Return the [X, Y] coordinate for the center point of the cell that contains the specified text.  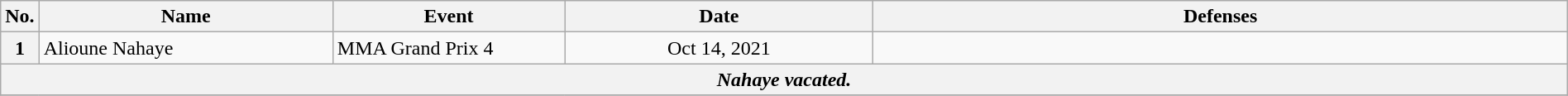
Name [185, 17]
1 [20, 48]
No. [20, 17]
Event [448, 17]
Date [719, 17]
Defenses [1221, 17]
Oct 14, 2021 [719, 48]
Nahaye vacated. [784, 79]
MMA Grand Prix 4 [448, 48]
Alioune Nahaye [185, 48]
